Provide the [X, Y] coordinate of the cell's center where the given text is located.  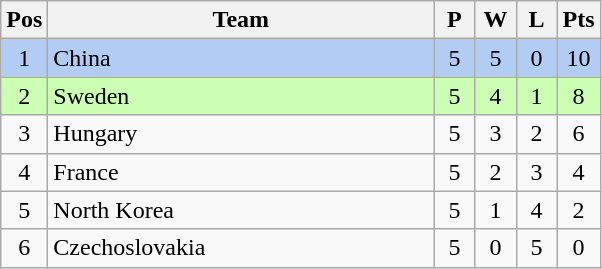
Pts [578, 20]
L [536, 20]
Team [241, 20]
P [454, 20]
8 [578, 96]
Sweden [241, 96]
Pos [24, 20]
Hungary [241, 134]
China [241, 58]
Czechoslovakia [241, 248]
North Korea [241, 210]
W [496, 20]
10 [578, 58]
France [241, 172]
